Extract the [x, y] coordinate from the center of the cell holding the provided text.  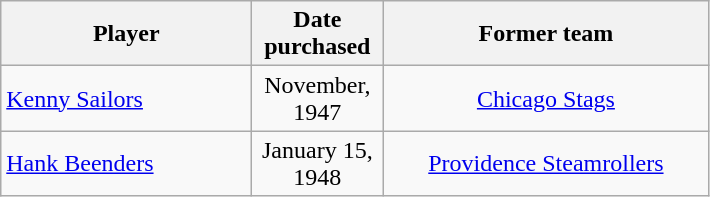
Hank Beenders [126, 164]
November, 1947 [318, 98]
Providence Steamrollers [546, 164]
January 15, 1948 [318, 164]
Player [126, 34]
Date purchased [318, 34]
Chicago Stags [546, 98]
Former team [546, 34]
Kenny Sailors [126, 98]
